Output the [X, Y] coordinate of the center of the cell containing the given text.  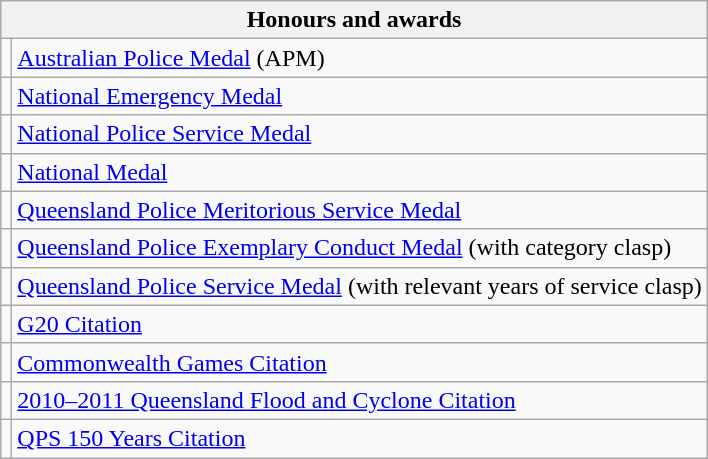
Commonwealth Games Citation [360, 362]
2010–2011 Queensland Flood and Cyclone Citation [360, 400]
National Medal [360, 172]
National Emergency Medal [360, 96]
Queensland Police Meritorious Service Medal [360, 210]
Australian Police Medal (APM) [360, 58]
Honours and awards [354, 20]
National Police Service Medal [360, 134]
Queensland Police Exemplary Conduct Medal (with category clasp) [360, 248]
G20 Citation [360, 324]
QPS 150 Years Citation [360, 438]
Queensland Police Service Medal (with relevant years of service clasp) [360, 286]
